Identify which cell holds the provided text, then report its (x, y) central coordinate. 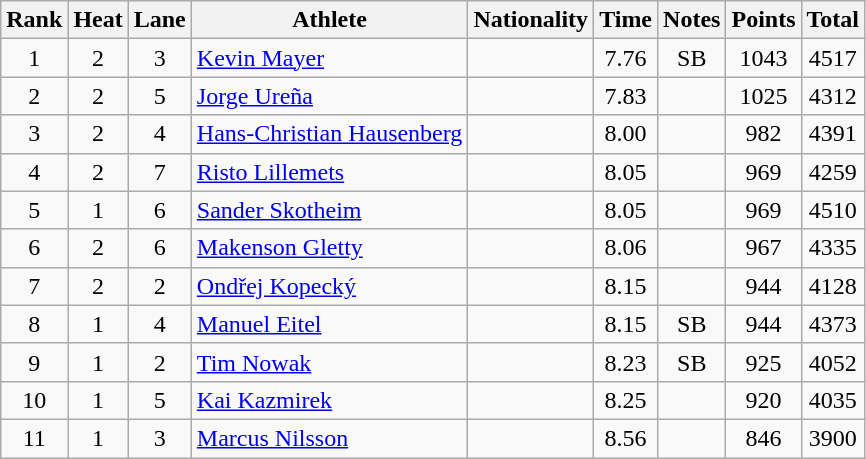
4052 (833, 362)
920 (764, 400)
Notes (692, 20)
1025 (764, 96)
10 (34, 400)
4312 (833, 96)
Points (764, 20)
8.00 (626, 134)
8.25 (626, 400)
Makenson Gletty (330, 248)
4259 (833, 172)
Time (626, 20)
7.83 (626, 96)
Manuel Eitel (330, 324)
4510 (833, 210)
9 (34, 362)
Marcus Nilsson (330, 438)
Total (833, 20)
4128 (833, 286)
925 (764, 362)
11 (34, 438)
Sander Skotheim (330, 210)
4373 (833, 324)
8 (34, 324)
3900 (833, 438)
Hans-Christian Hausenberg (330, 134)
Kevin Mayer (330, 58)
Jorge Ureña (330, 96)
846 (764, 438)
8.23 (626, 362)
Nationality (531, 20)
4035 (833, 400)
1043 (764, 58)
Risto Lillemets (330, 172)
Athlete (330, 20)
Tim Nowak (330, 362)
Lane (160, 20)
982 (764, 134)
Heat (98, 20)
4335 (833, 248)
8.56 (626, 438)
Kai Kazmirek (330, 400)
4517 (833, 58)
Ondřej Kopecký (330, 286)
7.76 (626, 58)
967 (764, 248)
Rank (34, 20)
8.06 (626, 248)
4391 (833, 134)
